Identify which cell holds the provided text, then report its [x, y] central coordinate. 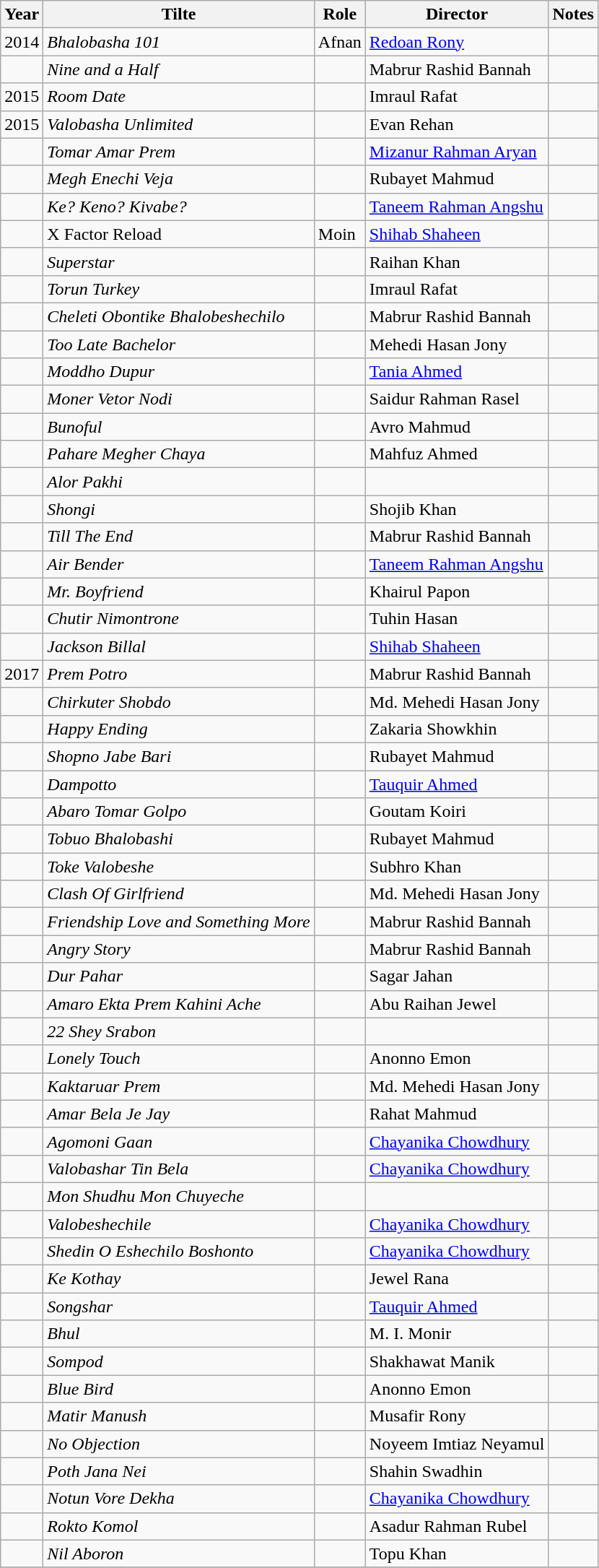
Mizanur Rahman Aryan [457, 152]
Jackson Billal [179, 646]
Abaro Tomar Golpo [179, 812]
Rokto Komol [179, 1526]
Shojib Khan [457, 509]
No Objection [179, 1444]
Torun Turkey [179, 289]
Musafir Rony [457, 1416]
Khairul Papon [457, 592]
Notun Vore Dekha [179, 1499]
Ke Kothay [179, 1279]
Mr. Boyfriend [179, 592]
Tania Ahmed [457, 372]
Shopno Jabe Bari [179, 756]
Mehedi Hasan Jony [457, 345]
Valobeshechile [179, 1224]
Too Late Bachelor [179, 345]
Bunoful [179, 427]
Chutir Nimontrone [179, 619]
Sompod [179, 1361]
Happy Ending [179, 729]
Blue Bird [179, 1389]
Director [457, 14]
Abu Raihan Jewel [457, 1004]
Kaktaruar Prem [179, 1086]
Shahin Swadhin [457, 1471]
Pahare Megher Chaya [179, 454]
2017 [22, 674]
Bhalobasha 101 [179, 42]
Saidur Rahman Rasel [457, 399]
Tilte [179, 14]
Clash Of Girlfriend [179, 894]
Superstar [179, 261]
Goutam Koiri [457, 812]
X Factor Reload [179, 234]
Toke Valobeshe [179, 867]
Cheleti Obontike Bhalobeshechilo [179, 316]
Mahfuz Ahmed [457, 454]
Shedin O Eshechilo Boshonto [179, 1252]
Notes [573, 14]
Asadur Rahman Rubel [457, 1526]
Shongi [179, 509]
Rahat Mahmud [457, 1114]
Evan Rehan [457, 124]
Chirkuter Shobdo [179, 701]
Avro Mahmud [457, 427]
Ke? Keno? Kivabe? [179, 207]
Moddho Dupur [179, 372]
Agomoni Gaan [179, 1141]
Raihan Khan [457, 261]
Redoan Rony [457, 42]
Friendship Love and Something More [179, 922]
Bhul [179, 1334]
Angry Story [179, 949]
2014 [22, 42]
Poth Jana Nei [179, 1471]
Afnan [339, 42]
Valobasha Unlimited [179, 124]
Nine and a Half [179, 69]
Moner Vetor Nodi [179, 399]
Valobashar Tin Bela [179, 1169]
Room Date [179, 97]
Dampotto [179, 784]
Role [339, 14]
Songshar [179, 1307]
Tobuo Bhalobashi [179, 839]
Topu Khan [457, 1554]
Zakaria Showkhin [457, 729]
M. I. Monir [457, 1334]
22 Shey Srabon [179, 1031]
Moin [339, 234]
Subhro Khan [457, 867]
Megh Enechi Veja [179, 179]
Prem Potro [179, 674]
Shakhawat Manik [457, 1361]
Alor Pakhi [179, 482]
Sagar Jahan [457, 976]
Matir Manush [179, 1416]
Amar Bela Je Jay [179, 1114]
Till The End [179, 537]
Tomar Amar Prem [179, 152]
Year [22, 14]
Air Bender [179, 564]
Nil Aboron [179, 1554]
Lonely Touch [179, 1059]
Jewel Rana [457, 1279]
Tuhin Hasan [457, 619]
Mon Shudhu Mon Chuyeche [179, 1196]
Noyeem Imtiaz Neyamul [457, 1444]
Amaro Ekta Prem Kahini Ache [179, 1004]
Dur Pahar [179, 976]
